Return (X, Y) of the center of cell containing provided text 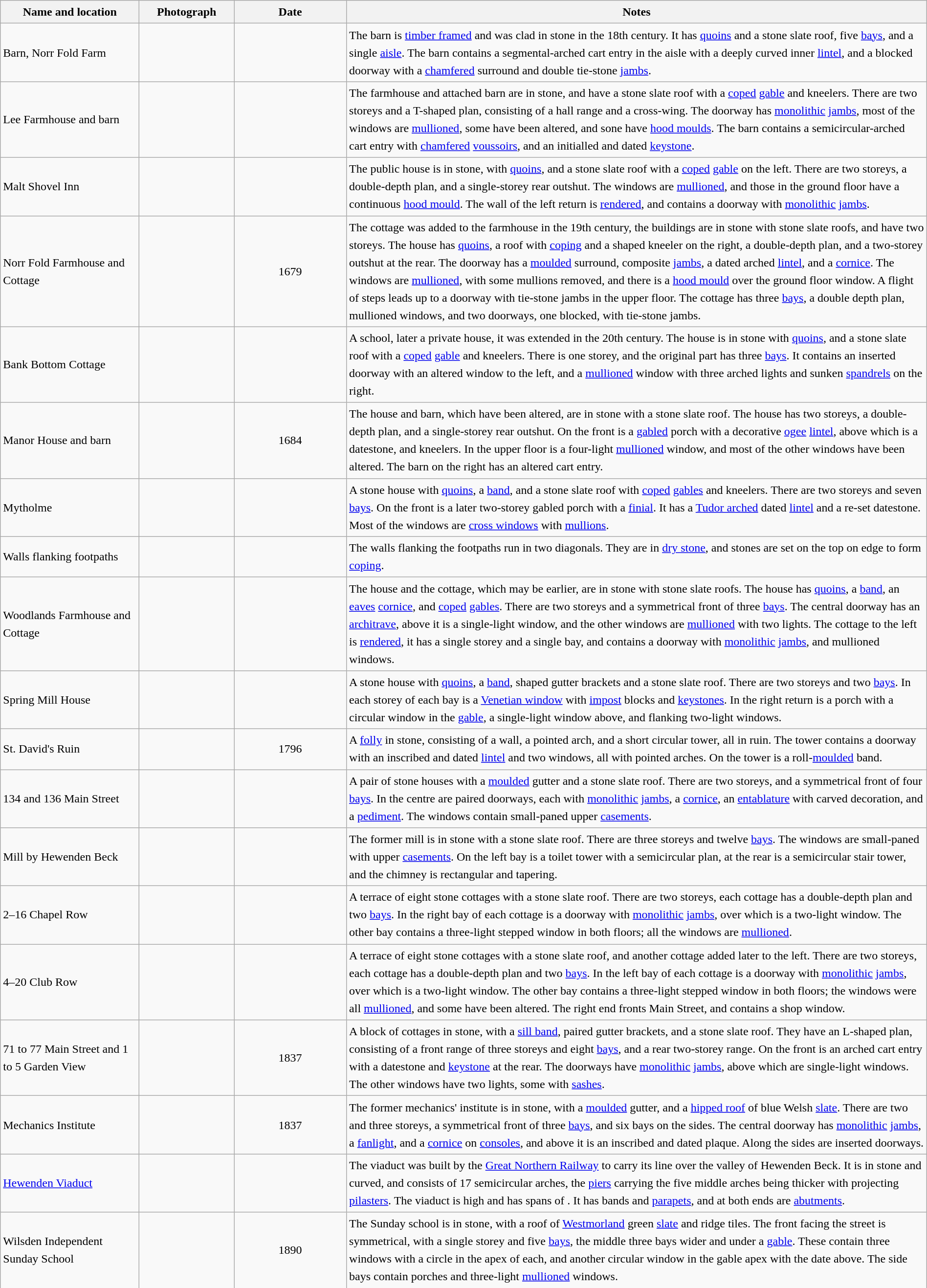
1684 (290, 440)
1796 (290, 749)
Mill by Hewenden Beck (70, 857)
St. David's Ruin (70, 749)
Woodlands Farmhouse and Cottage (70, 624)
Norr Fold Farmhouse and Cottage (70, 271)
Spring Mill House (70, 699)
Walls flanking footpaths (70, 556)
Mechanics Institute (70, 1125)
2–16 Chapel Row (70, 915)
Manor House and barn (70, 440)
Barn, Norr Fold Farm (70, 53)
Date (290, 12)
The walls flanking the footpaths run in two diagonals. They are in dry stone, and stones are set on the top on edge to form coping. (637, 556)
Malt Shovel Inn (70, 187)
1890 (290, 1250)
Lee Farmhouse and barn (70, 119)
71 to 77 Main Street and 1 to 5 Garden View (70, 1058)
134 and 136 Main Street (70, 799)
Mytholme (70, 508)
Notes (637, 12)
Bank Bottom Cottage (70, 365)
Wilsden Independent Sunday School (70, 1250)
Hewenden Viaduct (70, 1183)
4–20 Club Row (70, 982)
Name and location (70, 12)
1679 (290, 271)
Photograph (187, 12)
